Search for the cell housing the specified text and yield its (x, y) center coordinate. 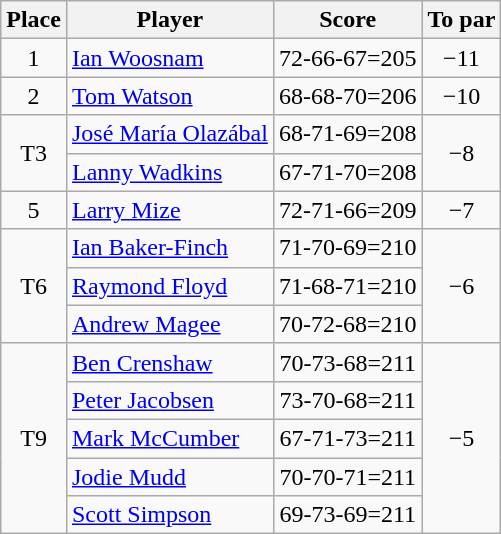
68-68-70=206 (348, 96)
Player (170, 20)
70-72-68=210 (348, 324)
−10 (462, 96)
Ian Woosnam (170, 58)
−8 (462, 153)
70-73-68=211 (348, 362)
Place (34, 20)
T3 (34, 153)
Ian Baker-Finch (170, 248)
T6 (34, 286)
72-71-66=209 (348, 210)
Raymond Floyd (170, 286)
2 (34, 96)
67-71-70=208 (348, 172)
Andrew Magee (170, 324)
72-66-67=205 (348, 58)
67-71-73=211 (348, 438)
Ben Crenshaw (170, 362)
71-70-69=210 (348, 248)
−6 (462, 286)
Score (348, 20)
−11 (462, 58)
Jodie Mudd (170, 477)
68-71-69=208 (348, 134)
71-68-71=210 (348, 286)
73-70-68=211 (348, 400)
To par (462, 20)
Mark McCumber (170, 438)
69-73-69=211 (348, 515)
Tom Watson (170, 96)
−5 (462, 438)
Lanny Wadkins (170, 172)
José María Olazábal (170, 134)
Scott Simpson (170, 515)
Larry Mize (170, 210)
Peter Jacobsen (170, 400)
1 (34, 58)
70-70-71=211 (348, 477)
T9 (34, 438)
5 (34, 210)
−7 (462, 210)
